Determine the (X, Y) coordinate at the center of the cell enclosing the given text.  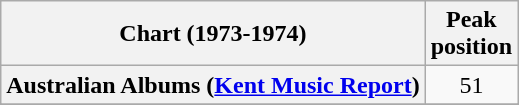
Peakposition (471, 34)
51 (471, 85)
Chart (1973-1974) (213, 34)
Australian Albums (Kent Music Report) (213, 85)
